Locate the cell with the specified text and output its (X, Y) center coordinate. 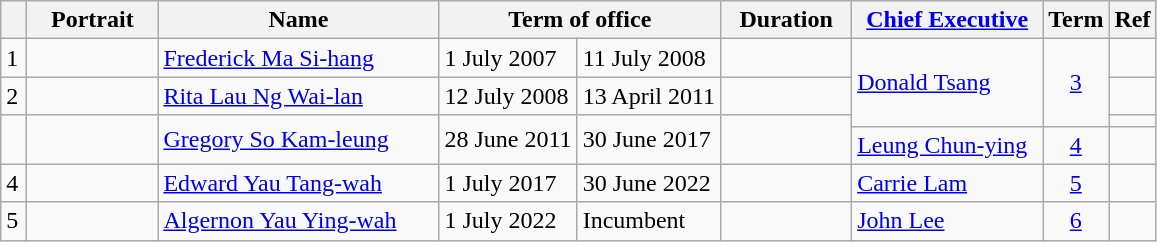
Portrait (92, 20)
12 July 2008 (508, 96)
Leung Chun-ying (948, 145)
Term (1076, 20)
30 June 2017 (649, 140)
Rita Lau Ng Wai-lan (298, 96)
Name (298, 20)
Gregory So Kam-leung (298, 140)
Edward Yau Tang-wah (298, 183)
2 (14, 96)
6 (1076, 221)
Chief Executive (948, 20)
Duration (786, 20)
1 July 2007 (508, 58)
Algernon Yau Ying-wah (298, 221)
Frederick Ma Si-hang (298, 58)
Term of office (580, 20)
John Lee (948, 221)
1 July 2017 (508, 183)
Carrie Lam (948, 183)
Donald Tsang (948, 82)
1 July 2022 (508, 221)
Ref (1132, 20)
28 June 2011 (508, 140)
3 (1076, 82)
13 April 2011 (649, 96)
Incumbent (649, 221)
30 June 2022 (649, 183)
1 (14, 58)
11 July 2008 (649, 58)
